Locate the cell with the specified text and output its (X, Y) center coordinate. 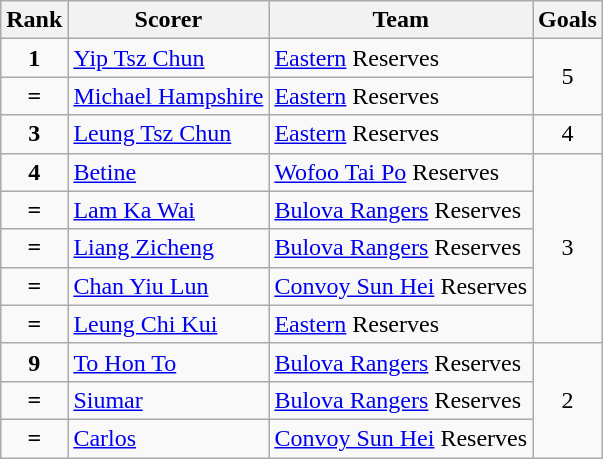
Betine (168, 172)
2 (568, 400)
5 (568, 77)
Lam Ka Wai (168, 210)
Siumar (168, 400)
Carlos (168, 438)
Team (401, 20)
Chan Yiu Lun (168, 286)
1 (34, 58)
Wofoo Tai Po Reserves (401, 172)
9 (34, 362)
Leung Chi Kui (168, 324)
Yip Tsz Chun (168, 58)
Rank (34, 20)
Scorer (168, 20)
Leung Tsz Chun (168, 134)
Goals (568, 20)
To Hon To (168, 362)
Michael Hampshire (168, 96)
Liang Zicheng (168, 248)
